From the cell containing the given text, extract its center point as (x, y) coordinate. 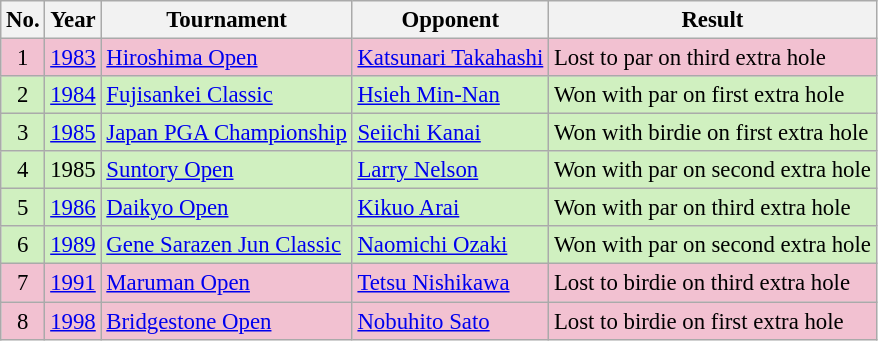
7 (23, 283)
Won with par on third extra hole (713, 208)
2 (23, 95)
Won with birdie on first extra hole (713, 133)
Naomichi Ozaki (450, 245)
1 (23, 58)
Year (73, 20)
Won with par on first extra hole (713, 95)
1983 (73, 58)
Hiroshima Open (226, 58)
1991 (73, 283)
6 (23, 245)
No. (23, 20)
Fujisankei Classic (226, 95)
Tetsu Nishikawa (450, 283)
Suntory Open (226, 170)
8 (23, 321)
Larry Nelson (450, 170)
4 (23, 170)
Lost to birdie on first extra hole (713, 321)
Result (713, 20)
Lost to par on third extra hole (713, 58)
1989 (73, 245)
Daikyo Open (226, 208)
Lost to birdie on third extra hole (713, 283)
Katsunari Takahashi (450, 58)
Gene Sarazen Jun Classic (226, 245)
Japan PGA Championship (226, 133)
Seiichi Kanai (450, 133)
Hsieh Min-Nan (450, 95)
Nobuhito Sato (450, 321)
Tournament (226, 20)
Kikuo Arai (450, 208)
1998 (73, 321)
1984 (73, 95)
5 (23, 208)
Maruman Open (226, 283)
Bridgestone Open (226, 321)
1986 (73, 208)
3 (23, 133)
Opponent (450, 20)
